Scan for the cell matching the given text and deliver its [X, Y] coordinate at center. 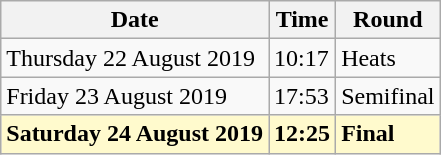
10:17 [302, 58]
Heats [388, 58]
Final [388, 134]
Saturday 24 August 2019 [135, 134]
Friday 23 August 2019 [135, 96]
Thursday 22 August 2019 [135, 58]
Time [302, 20]
17:53 [302, 96]
12:25 [302, 134]
Date [135, 20]
Round [388, 20]
Semifinal [388, 96]
